Search for the cell housing the specified text and yield its [x, y] center coordinate. 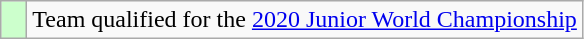
Team qualified for the 2020 Junior World Championship [305, 20]
